Return (X, Y) of the center of cell containing provided text 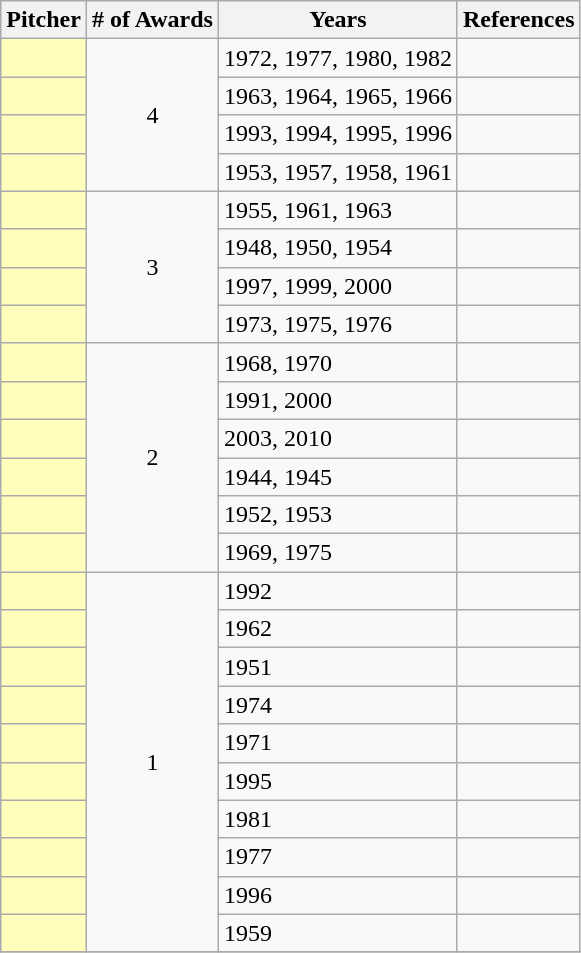
1962 (338, 629)
Pitcher (44, 20)
1981 (338, 819)
# of Awards (152, 20)
1972, 1977, 1980, 1982 (338, 58)
1952, 1953 (338, 515)
1974 (338, 705)
1996 (338, 895)
1951 (338, 667)
1973, 1975, 1976 (338, 324)
1955, 1961, 1963 (338, 210)
1997, 1999, 2000 (338, 286)
1 (152, 762)
2 (152, 457)
1995 (338, 781)
1971 (338, 743)
1948, 1950, 1954 (338, 248)
1944, 1945 (338, 477)
1991, 2000 (338, 400)
2003, 2010 (338, 438)
3 (152, 267)
1963, 1964, 1965, 1966 (338, 96)
1977 (338, 857)
4 (152, 115)
1992 (338, 591)
1968, 1970 (338, 362)
1959 (338, 933)
1953, 1957, 1958, 1961 (338, 172)
Years (338, 20)
1993, 1994, 1995, 1996 (338, 134)
References (518, 20)
1969, 1975 (338, 553)
